Scan for the cell matching the given text and deliver its [X, Y] coordinate at center. 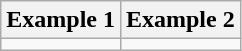
Example 1 [61, 20]
Example 2 [180, 20]
